For the text-containing cell, return its midpoint in (x, y) coordinate format. 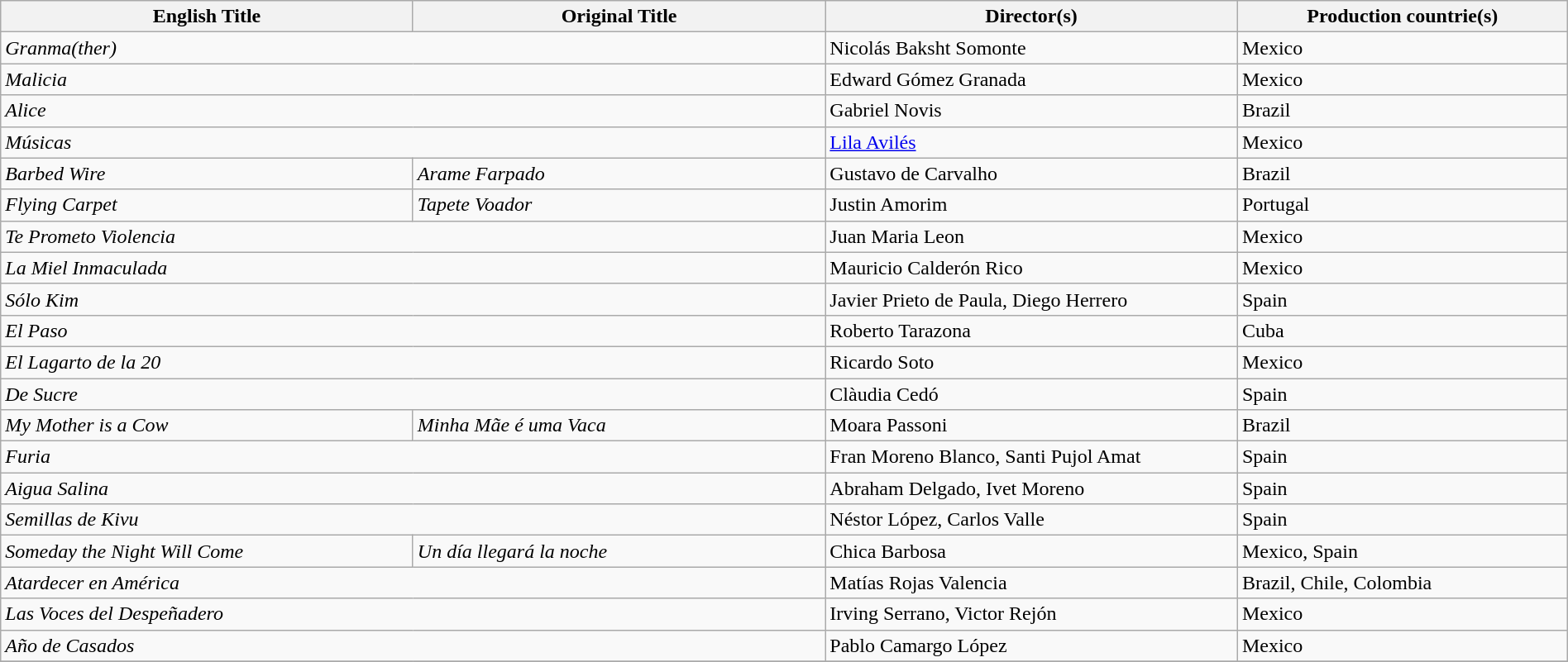
Néstor López, Carlos Valle (1032, 520)
Matías Rojas Valencia (1032, 583)
La Miel Inmaculada (414, 268)
Chica Barbosa (1032, 551)
Un día llegará la noche (619, 551)
Las Voces del Despeñadero (414, 614)
Año de Casados (414, 645)
Clàudia Cedó (1032, 394)
Juan Maria Leon (1032, 236)
Director(s) (1032, 17)
Barbed Wire (207, 174)
Fran Moreno Blanco, Santi Pujol Amat (1032, 457)
Javier Prieto de Paula, Diego Herrero (1032, 299)
Malicia (414, 79)
De Sucre (414, 394)
Semillas de Kivu (414, 520)
Portugal (1403, 205)
Te Prometo Violencia (414, 236)
Edward Gómez Granada (1032, 79)
Cuba (1403, 331)
Ricardo Soto (1032, 362)
Gabriel Novis (1032, 111)
Pablo Camargo López (1032, 645)
Granma(ther) (414, 48)
Roberto Tarazona (1032, 331)
Músicas (414, 142)
Alice (414, 111)
Mexico, Spain (1403, 551)
Brazil, Chile, Colombia (1403, 583)
El Lagarto de la 20 (414, 362)
El Paso (414, 331)
Original Title (619, 17)
Moara Passoni (1032, 426)
Furia (414, 457)
Gustavo de Carvalho (1032, 174)
Justin Amorim (1032, 205)
Arame Farpado (619, 174)
Aigua Salina (414, 488)
Atardecer en América (414, 583)
Flying Carpet (207, 205)
Abraham Delgado, Ivet Moreno (1032, 488)
Lila Avilés (1032, 142)
Tapete Voador (619, 205)
Sólo Kim (414, 299)
Mauricio Calderón Rico (1032, 268)
Nicolás Baksht Somonte (1032, 48)
Production countrie(s) (1403, 17)
English Title (207, 17)
My Mother is a Cow (207, 426)
Minha Mãe é uma Vaca (619, 426)
Irving Serrano, Victor Rejón (1032, 614)
Someday the Night Will Come (207, 551)
